Return [x, y] of the center of cell containing provided text 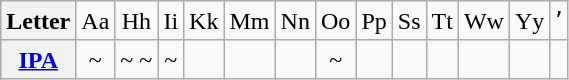
Yy [529, 21]
Aa [96, 21]
Mm [250, 21]
ʼ [560, 21]
Ww [484, 21]
Letter [38, 21]
~ ~ [136, 59]
Hh [136, 21]
Oo [335, 21]
Nn [295, 21]
Kk [204, 21]
IPA [38, 59]
Tt [442, 21]
Ii [171, 21]
Ss [409, 21]
Pp [374, 21]
